Output the (x, y) coordinate of the center of the cell containing the given text.  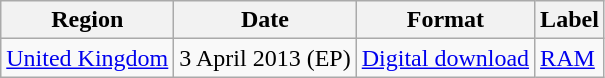
Date (265, 20)
RAM (570, 58)
Format (445, 20)
Digital download (445, 58)
3 April 2013 (EP) (265, 58)
United Kingdom (88, 58)
Label (570, 20)
Region (88, 20)
